Extract the [x, y] coordinate from the center of the cell holding the provided text.  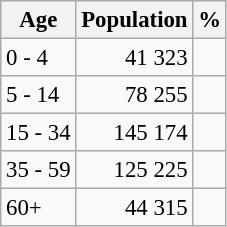
78 255 [134, 95]
5 - 14 [38, 95]
15 - 34 [38, 133]
41 323 [134, 58]
145 174 [134, 133]
60+ [38, 208]
125 225 [134, 170]
Age [38, 20]
35 - 59 [38, 170]
Population [134, 20]
44 315 [134, 208]
% [210, 20]
0 - 4 [38, 58]
